Provide the (X, Y) coordinate of the cell's center where the given text is located.  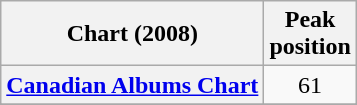
Chart (2008) (132, 34)
61 (310, 85)
Canadian Albums Chart (132, 85)
Peakposition (310, 34)
